Return (X, Y) of the center of cell containing provided text 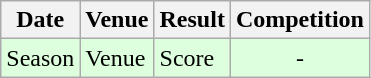
Score (192, 58)
- (300, 58)
Date (40, 20)
Result (192, 20)
Competition (300, 20)
Season (40, 58)
